Locate the cell with the specified text and output its (X, Y) center coordinate. 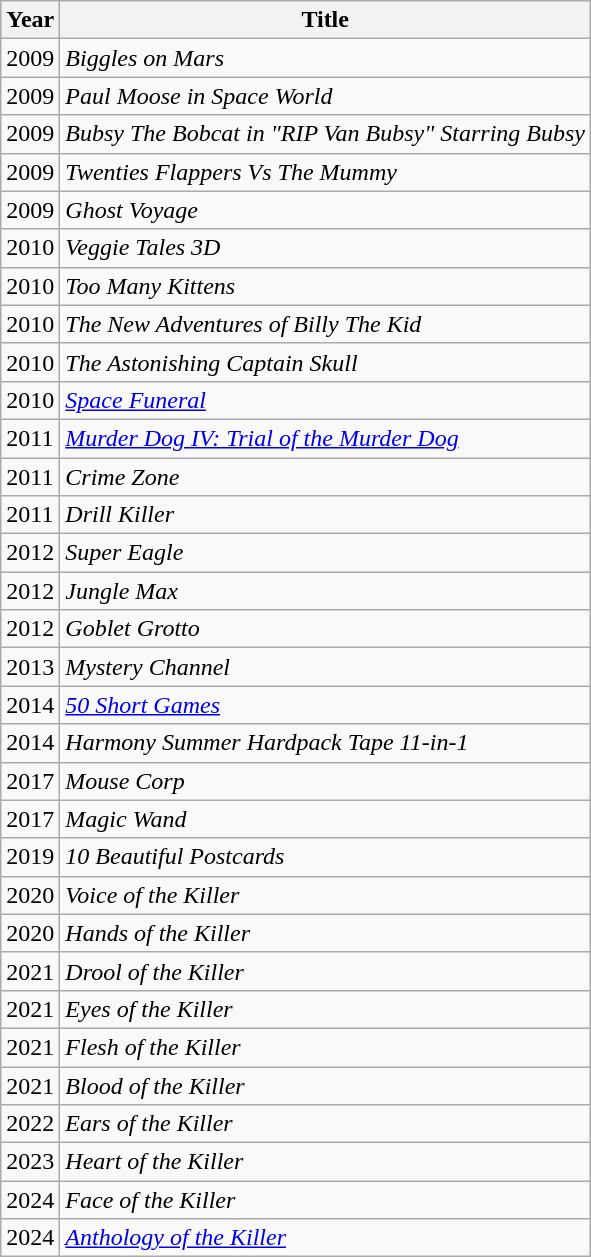
2013 (30, 667)
2019 (30, 857)
Space Funeral (326, 400)
Veggie Tales 3D (326, 248)
Anthology of the Killer (326, 1238)
The New Adventures of Billy The Kid (326, 324)
Bubsy The Bobcat in "RIP Van Bubsy" Starring Bubsy (326, 134)
50 Short Games (326, 705)
Harmony Summer Hardpack Tape 11-in-1 (326, 743)
Ghost Voyage (326, 210)
Hands of the Killer (326, 933)
Jungle Max (326, 591)
Too Many Kittens (326, 286)
Drill Killer (326, 515)
Super Eagle (326, 553)
Goblet Grotto (326, 629)
2022 (30, 1124)
2023 (30, 1162)
Paul Moose in Space World (326, 96)
Year (30, 20)
Voice of the Killer (326, 895)
Biggles on Mars (326, 58)
10 Beautiful Postcards (326, 857)
Magic Wand (326, 819)
Heart of the Killer (326, 1162)
Eyes of the Killer (326, 1009)
Crime Zone (326, 477)
Ears of the Killer (326, 1124)
Blood of the Killer (326, 1085)
Flesh of the Killer (326, 1047)
Mouse Corp (326, 781)
The Astonishing Captain Skull (326, 362)
Drool of the Killer (326, 971)
Title (326, 20)
Murder Dog IV: Trial of the Murder Dog (326, 438)
Twenties Flappers Vs The Mummy (326, 172)
Face of the Killer (326, 1200)
Mystery Channel (326, 667)
